Pinpoint the cell where the given text exists, returning its (X, Y) midpoint coordinate. 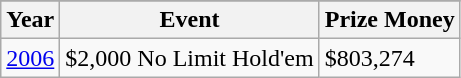
2006 (30, 58)
$2,000 No Limit Hold'em (190, 58)
Year (30, 20)
Event (190, 20)
Prize Money (390, 20)
$803,274 (390, 58)
